Identify which cell holds the provided text, then report its (X, Y) central coordinate. 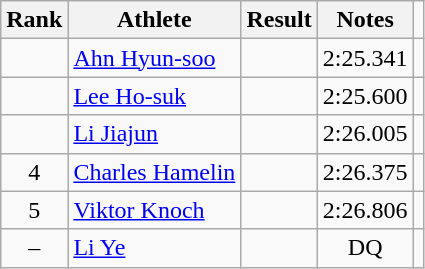
Li Jiajun (154, 134)
Ahn Hyun-soo (154, 58)
DQ (365, 248)
Viktor Knoch (154, 210)
Li Ye (154, 248)
2:26.806 (365, 210)
2:26.375 (365, 172)
2:25.600 (365, 96)
2:25.341 (365, 58)
Rank (34, 20)
5 (34, 210)
Notes (365, 20)
Athlete (154, 20)
2:26.005 (365, 134)
Lee Ho-suk (154, 96)
– (34, 248)
Result (279, 20)
Charles Hamelin (154, 172)
4 (34, 172)
